Search for the cell housing the specified text and yield its (x, y) center coordinate. 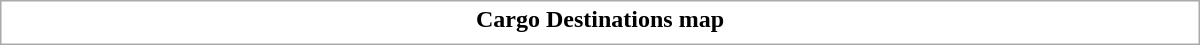
Cargo Destinations map (600, 19)
